Search for the cell housing the specified text and yield its [x, y] center coordinate. 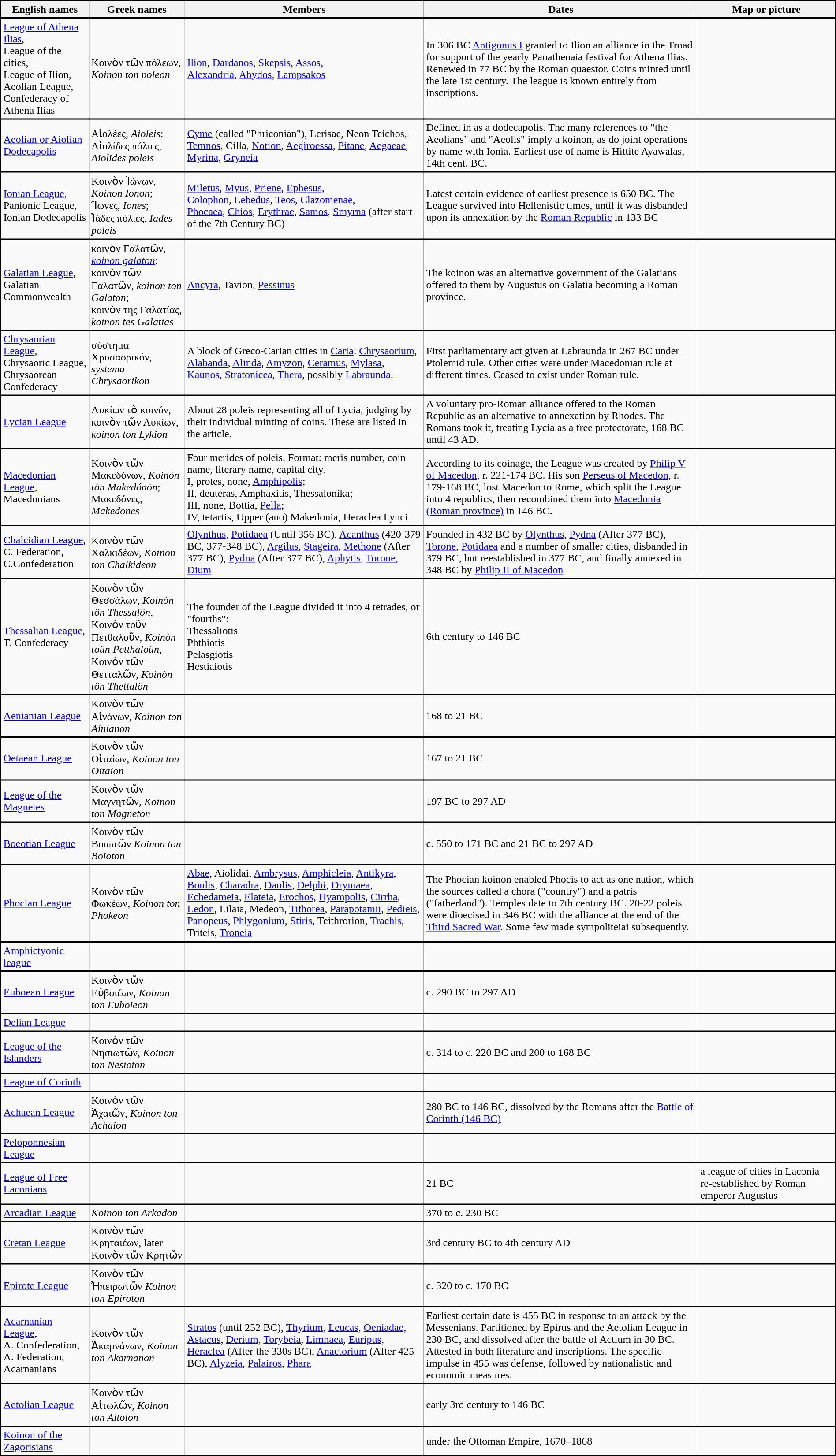
Chrysaorian League, Chrysaoric League, Chrysaorean Confederacy [45, 363]
21 BC [561, 1184]
Members [304, 10]
A block of Greco-Carian cities in Caria: Chrysaorium, Alabanda, Alinda, Amyzon, Ceramus, Mylasa, Kaunos, Stratonicea, Thera, possibly Labraunda. [304, 363]
Ionian League, Panionic League, Ionian Dodecapolis [45, 205]
Macedonian League,Macedonians [45, 487]
Κοινὸν τῶν πόλεων, Koinon ton poleon [137, 69]
Lycian League [45, 422]
3rd century BC to 4th century AD [561, 1243]
About 28 poleis representing all of Lycia, judging by their individual minting of coins. These are listed in the article. [304, 422]
Oetaean League [45, 759]
League of Athena Ilias, League of the cities, League of Ilion, Aeolian League, Confederacy of Athena Ilias [45, 69]
The koinon was an alternative government of the Galatians offered to them by Augustus on Galatia becoming a Roman province. [561, 285]
The founder of the League divided it into 4 tetrades, or "fourths":ThessaliotisPhthiotisPelasgiotisHestiaiotis [304, 636]
Galatian League, Galatian Commonwealth [45, 285]
167 to 21 BC [561, 759]
Κοινὸν τῶν Αἰνάνων, Koinon ton Ainianon [137, 716]
Thessalian League, T. Confederacy [45, 636]
Euboean League [45, 992]
Αἰολέες, Aioleis;Αἰολίδες πόλιες, Aiolides poleis [137, 145]
Peloponnesian League [45, 1148]
Aenianian League [45, 716]
Greek names [137, 10]
Κοινὸν τῶν Βοιωτῶν Koinon ton Boioton [137, 843]
168 to 21 BC [561, 716]
c. 550 to 171 BC and 21 BC to 297 AD [561, 843]
Ilion, Dardanos, Skepsis, Assos, Alexandria, Abydos, Lampsakos [304, 69]
Acarnanian League, A. Confederation, A. Federation, Acarnanians [45, 1345]
Κοινὸν τῶν Μακεδόνων, Koinòn tōn Makedónōn; Μακεδόνες, Makedones [137, 487]
370 to c. 230 BC [561, 1213]
League of Free Laconians [45, 1184]
Κοινὸν τῶν Οἰταίων, Koinon ton Oitaion [137, 759]
Delian League [45, 1022]
Cretan League [45, 1243]
Amphictyonic league [45, 956]
Κοινὸν Ἰώνων, Koinon Ionon;Ἴωνες, Iones;Ἰάδες πόλιες, Iades poleis [137, 205]
Κοινὸν τῶν Θεσσάλων, Koinòn tôn Thessalôn, Κοινὸν τοῦν Πετθαλοῦν, Koinòn toûn Petthaloûn, Κοινὸν τῶν Θετταλῶν, Koinòn tôn Thettalôn [137, 636]
Κοινὸν τῶν Ἀχαιῶν, Koinon ton Achaion [137, 1112]
a league of cities in Laconia re-established by Roman emperor Augustus [767, 1184]
Aetolian League [45, 1405]
c. 320 to c. 170 BC [561, 1286]
Phocian League [45, 903]
Arcadian League [45, 1213]
σύστημα Χρυσαορικόν, systema Chrysaorikon [137, 363]
Κοινὸν τῶν Ἀκαρνάνων, Koinon ton Akarnanon [137, 1345]
280 BC to 146 BC, dissolved by the Romans after the Battle of Corinth (146 BC) [561, 1112]
Cyme (called "Phriconian"), Lerisae, Neon Teichos, Temnos, Cilla, Notion, Aegiroessa, Pitane, Aegaeae, Myrina, Gryneia [304, 145]
Ancyra, Tavion, Pessinus [304, 285]
League of Corinth [45, 1082]
Achaean League [45, 1112]
Κοινὸν τῶν Μαγνητῶν, Koinon ton Magneton [137, 801]
Κοινὸν τῶν Νησιωτῶν, Koinon ton Nesioton [137, 1052]
Koinon ton Arkadon [137, 1213]
c. 290 BC to 297 AD [561, 992]
Chalcidian League, C. Federation, C.Confederation [45, 552]
Κοινὸν τῶν Αἰτωλῶν, Koinon ton Aitolon [137, 1405]
Κοινὸν τῶν Ἠπειρωτῶν Koinon ton Epiroton [137, 1286]
Koinon of the Zagorisians [45, 1441]
Epirote League [45, 1286]
League of the Magnetes [45, 801]
English names [45, 10]
Κοινὸν τῶν Κρηταιέων, later Κοινὸν τῶν Κρητῶν [137, 1243]
c. 314 to c. 220 BC and 200 to 168 BC [561, 1052]
Aeolian or Aiolian Dodecapolis [45, 145]
Dates [561, 10]
Λυκίων τὸ κοινόν, κοινὸν τῶν Λυκίων, koinon ton Lykion [137, 422]
κοινὸν Γαλατῶν, koinon galaton; κοινὸν τῶν Γαλατῶν, koinon ton Galaton; κοινὸν της Γαλατίας, koinon tes Galatias [137, 285]
Map or picture [767, 10]
under the Ottoman Empire, 1670–1868 [561, 1441]
Κοινὸν τῶν Χαλκιδέων, Koinon ton Chalkideon [137, 552]
Κοινὸν τῶν Εὐβοιέων, Koinon ton Euboieon [137, 992]
Miletus, Myus, Priene, Ephesus, Colophon, Lebedus, Teos, Clazomenae, Phocaea, Chios, Erythrae, Samos, Smyrna (after start of the 7th Century BC) [304, 205]
Κοινὸν τῶν Φωκέων, Koinon ton Phokeon [137, 903]
197 BC to 297 AD [561, 801]
early 3rd century to 146 BC [561, 1405]
6th century to 146 BC [561, 636]
Boeotian League [45, 843]
League of the Islanders [45, 1052]
